Identify which cell holds the provided text, then report its [X, Y] central coordinate. 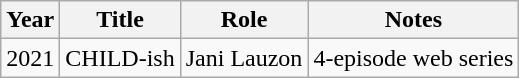
4-episode web series [414, 58]
2021 [30, 58]
Title [120, 20]
Jani Lauzon [244, 58]
Notes [414, 20]
CHILD-ish [120, 58]
Role [244, 20]
Year [30, 20]
